Locate the cell with the specified text and output its (x, y) center coordinate. 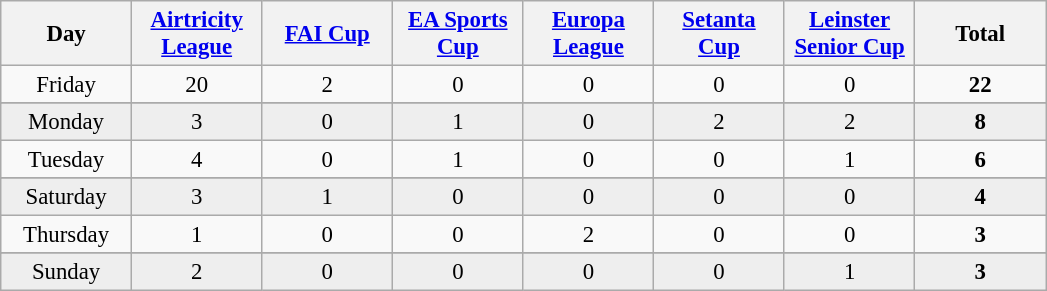
Friday (66, 85)
Tuesday (66, 160)
8 (980, 122)
Monday (66, 122)
Day (66, 34)
Europa League (588, 34)
EA Sports Cup (458, 34)
FAI Cup (328, 34)
Thursday (66, 235)
Total (980, 34)
6 (980, 160)
Saturday (66, 197)
22 (980, 85)
Setanta Cup (720, 34)
20 (196, 85)
Leinster Senior Cup (850, 34)
Airtricity League (196, 34)
